Detect which cell encompasses the target text, then output its [x, y] center coordinate. 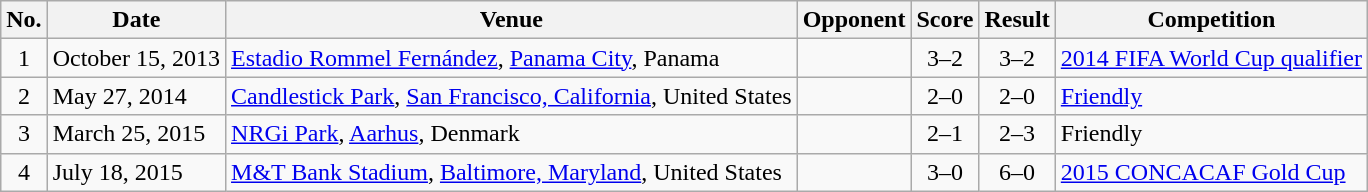
Estadio Rommel Fernández, Panama City, Panama [512, 58]
NRGi Park, Aarhus, Denmark [512, 134]
Opponent [854, 20]
Date [136, 20]
Venue [512, 20]
4 [24, 172]
2–3 [1017, 134]
Competition [1211, 20]
2014 FIFA World Cup qualifier [1211, 58]
3 [24, 134]
2015 CONCACAF Gold Cup [1211, 172]
July 18, 2015 [136, 172]
No. [24, 20]
3–0 [945, 172]
2–1 [945, 134]
Candlestick Park, San Francisco, California, United States [512, 96]
March 25, 2015 [136, 134]
1 [24, 58]
2 [24, 96]
October 15, 2013 [136, 58]
Result [1017, 20]
6–0 [1017, 172]
M&T Bank Stadium, Baltimore, Maryland, United States [512, 172]
Score [945, 20]
May 27, 2014 [136, 96]
